Search for the cell housing the specified text and yield its [x, y] center coordinate. 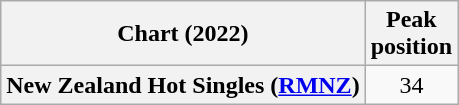
34 [411, 85]
Chart (2022) [183, 34]
Peakposition [411, 34]
New Zealand Hot Singles (RMNZ) [183, 85]
